Search for the cell housing the specified text and yield its [x, y] center coordinate. 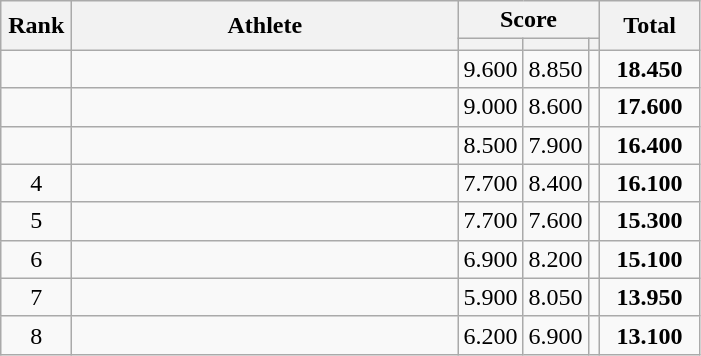
7.900 [556, 145]
15.100 [650, 259]
8.500 [490, 145]
5 [36, 221]
8.400 [556, 183]
9.000 [490, 107]
17.600 [650, 107]
16.100 [650, 183]
Score [528, 20]
13.950 [650, 297]
4 [36, 183]
6 [36, 259]
7 [36, 297]
5.900 [490, 297]
18.450 [650, 69]
8 [36, 335]
8.050 [556, 297]
Athlete [265, 26]
6.200 [490, 335]
8.200 [556, 259]
8.850 [556, 69]
15.300 [650, 221]
8.600 [556, 107]
Rank [36, 26]
13.100 [650, 335]
9.600 [490, 69]
Total [650, 26]
7.600 [556, 221]
16.400 [650, 145]
